Capture the cell that displays the provided text and extract its (x, y) central coordinate. 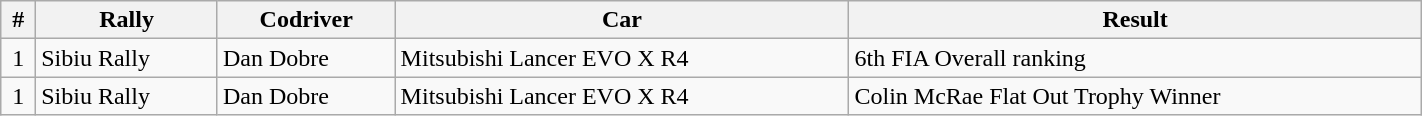
Codriver (306, 20)
Car (622, 20)
Rally (127, 20)
# (18, 20)
Result (1135, 20)
6th FIA Overall ranking (1135, 58)
Colin McRae Flat Out Trophy Winner (1135, 96)
